Return [x, y] of the center of cell containing provided text 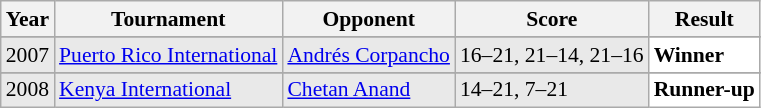
14–21, 7–21 [552, 90]
Score [552, 19]
Chetan Anand [368, 90]
Kenya International [168, 90]
16–21, 21–14, 21–16 [552, 55]
Andrés Corpancho [368, 55]
2007 [28, 55]
Tournament [168, 19]
Runner-up [704, 90]
Result [704, 19]
2008 [28, 90]
Winner [704, 55]
Opponent [368, 19]
Year [28, 19]
Puerto Rico International [168, 55]
